Capture the cell that displays the provided text and extract its (x, y) central coordinate. 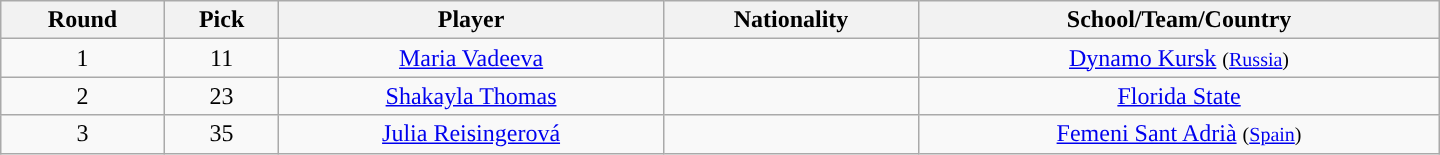
Player (471, 20)
Julia Reisingerová (471, 134)
11 (222, 58)
2 (83, 96)
Round (83, 20)
Pick (222, 20)
3 (83, 134)
35 (222, 134)
Shakayla Thomas (471, 96)
School/Team/Country (1179, 20)
Florida State (1179, 96)
1 (83, 58)
Nationality (791, 20)
Maria Vadeeva (471, 58)
Dynamo Kursk (Russia) (1179, 58)
23 (222, 96)
Femeni Sant Adrià (Spain) (1179, 134)
